Return (x, y) of the center of cell containing provided text 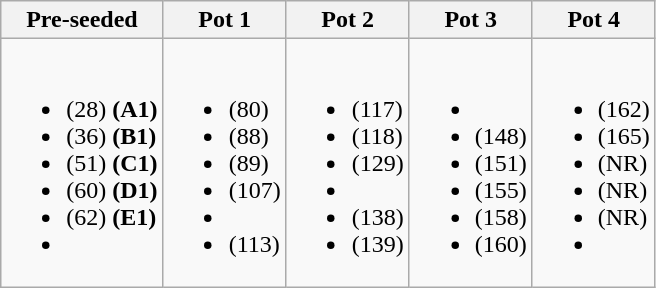
Pot 2 (348, 20)
(162) (165) (NR) (NR) (NR) (594, 163)
(148) (151) (155) (158) (160) (470, 163)
(117) (118) (129) (138) (139) (348, 163)
Pre-seeded (82, 20)
(28) (A1) (36) (B1) (51) (C1) (60) (D1) (62) (E1) (82, 163)
Pot 3 (470, 20)
Pot 1 (224, 20)
(80) (88) (89) (107) (113) (224, 163)
Pot 4 (594, 20)
